Identify which cell holds the provided text, then report its [X, Y] central coordinate. 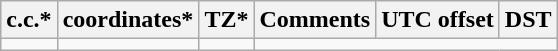
c.c.* [29, 20]
DST [528, 20]
UTC offset [438, 20]
Comments [315, 20]
coordinates* [128, 20]
TZ* [226, 20]
